Find where the given text appears and provide that cell's center as [x, y] coordinate. 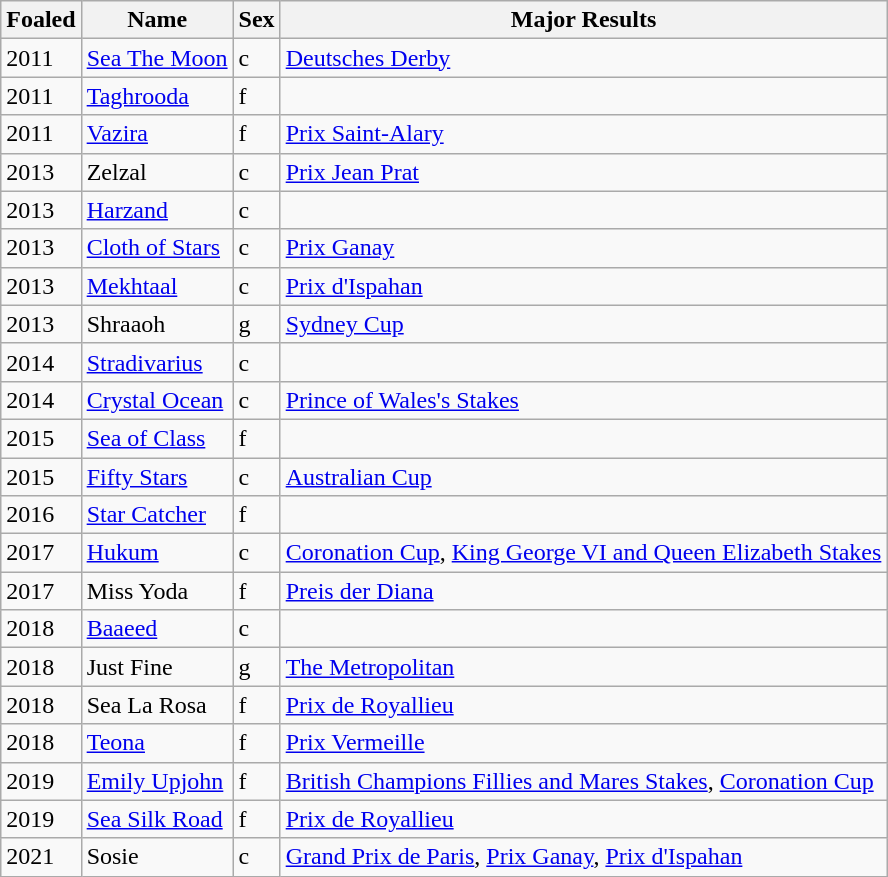
Foaled [41, 20]
Vazira [157, 134]
Star Catcher [157, 515]
Baaeed [157, 629]
Zelzal [157, 172]
Mekhtaal [157, 286]
Sea of Class [157, 438]
Emily Upjohn [157, 781]
Stradivarius [157, 362]
Sydney Cup [584, 324]
Cloth of Stars [157, 248]
Deutsches Derby [584, 58]
Prix Jean Prat [584, 172]
British Champions Fillies and Mares Stakes, Coronation Cup [584, 781]
Prix Saint-Alary [584, 134]
Australian Cup [584, 477]
Name [157, 20]
Miss Yoda [157, 591]
Preis der Diana [584, 591]
Shraaoh [157, 324]
Sex [256, 20]
2021 [41, 857]
Grand Prix de Paris, Prix Ganay, Prix d'Ispahan [584, 857]
Prince of Wales's Stakes [584, 400]
The Metropolitan [584, 667]
Sea Silk Road [157, 819]
Fifty Stars [157, 477]
Just Fine [157, 667]
Prix Ganay [584, 248]
Sea The Moon [157, 58]
Crystal Ocean [157, 400]
Teona [157, 743]
Coronation Cup, King George VI and Queen Elizabeth Stakes [584, 553]
Taghrooda [157, 96]
Prix Vermeille [584, 743]
Hukum [157, 553]
Sea La Rosa [157, 705]
Prix d'Ispahan [584, 286]
2016 [41, 515]
Major Results [584, 20]
Harzand [157, 210]
Sosie [157, 857]
